Pinpoint the cell where the given text exists, returning its [X, Y] midpoint coordinate. 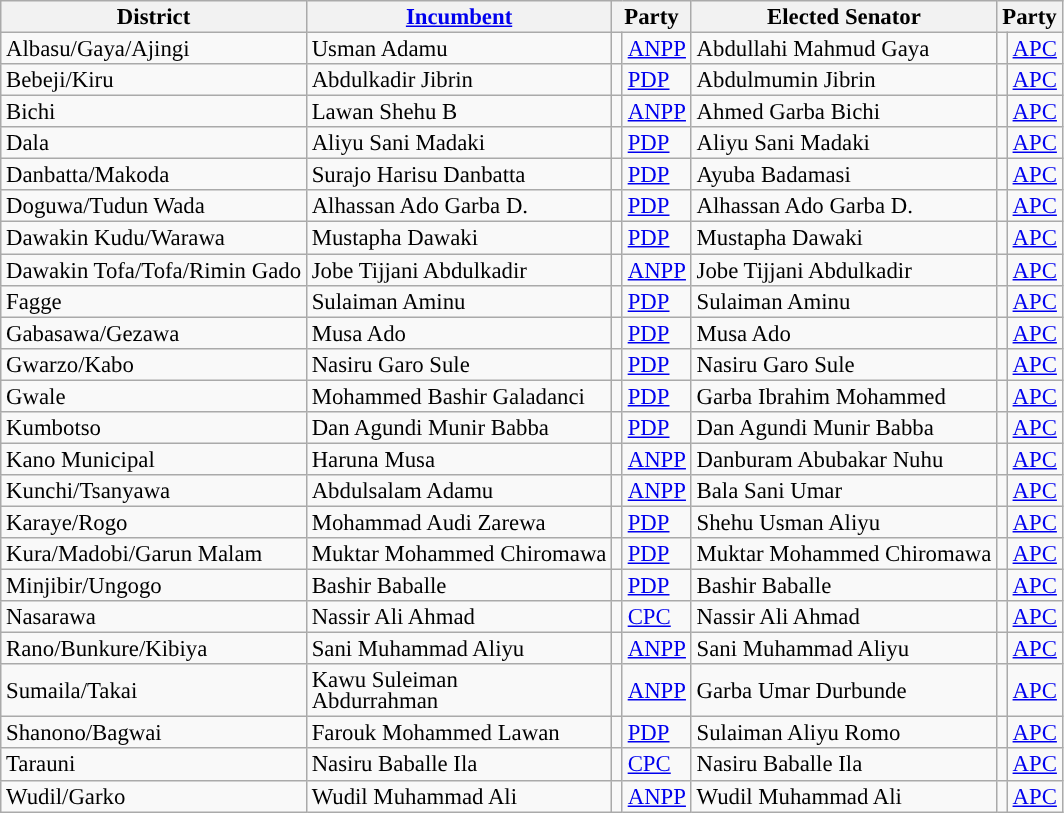
Bebeji/Kiru [154, 80]
Kawu SuleimanAbdurrahman [458, 690]
Minjibir/Ungogo [154, 586]
Dawakin Kudu/Warawa [154, 238]
Sumaila/Takai [154, 690]
Surajo Harisu Danbatta [458, 175]
Haruna Musa [458, 459]
Garba Umar Durbunde [844, 690]
Tarauni [154, 765]
Danburam Abubakar Nuhu [844, 459]
Dala [154, 143]
Kano Municipal [154, 459]
Gwale [154, 396]
Doguwa/Tudun Wada [154, 206]
Mohammad Audi Zarewa [458, 522]
Rano/Bunkure/Kibiya [154, 649]
Bala Sani Umar [844, 491]
Sulaiman Aliyu Romo [844, 733]
Abdulmumin Jibrin [844, 80]
Abdulkadir Jibrin [458, 80]
Gwarzo/Kabo [154, 364]
Gabasawa/Gezawa [154, 333]
Shanono/Bagwai [154, 733]
Kura/Madobi/Garun Malam [154, 554]
Incumbent [458, 17]
Bichi [154, 112]
Abdullahi Mahmud Gaya [844, 49]
Kumbotso [154, 428]
Usman Adamu [458, 49]
Karaye/Rogo [154, 522]
Ahmed Garba Bichi [844, 112]
Ayuba Badamasi [844, 175]
Danbatta/Makoda [154, 175]
Garba Ibrahim Mohammed [844, 396]
Dawakin Tofa/Tofa/Rimin Gado [154, 270]
Abdulsalam Adamu [458, 491]
Albasu/Gaya/Ajingi [154, 49]
Lawan Shehu B [458, 112]
Nasarawa [154, 617]
Elected Senator [844, 17]
Farouk Mohammed Lawan [458, 733]
Wudil/Garko [154, 796]
Shehu Usman Aliyu [844, 522]
Mohammed Bashir Galadanci [458, 396]
District [154, 17]
Fagge [154, 301]
Kunchi/Tsanyawa [154, 491]
